Output the (x, y) coordinate of the center of the cell containing the given text.  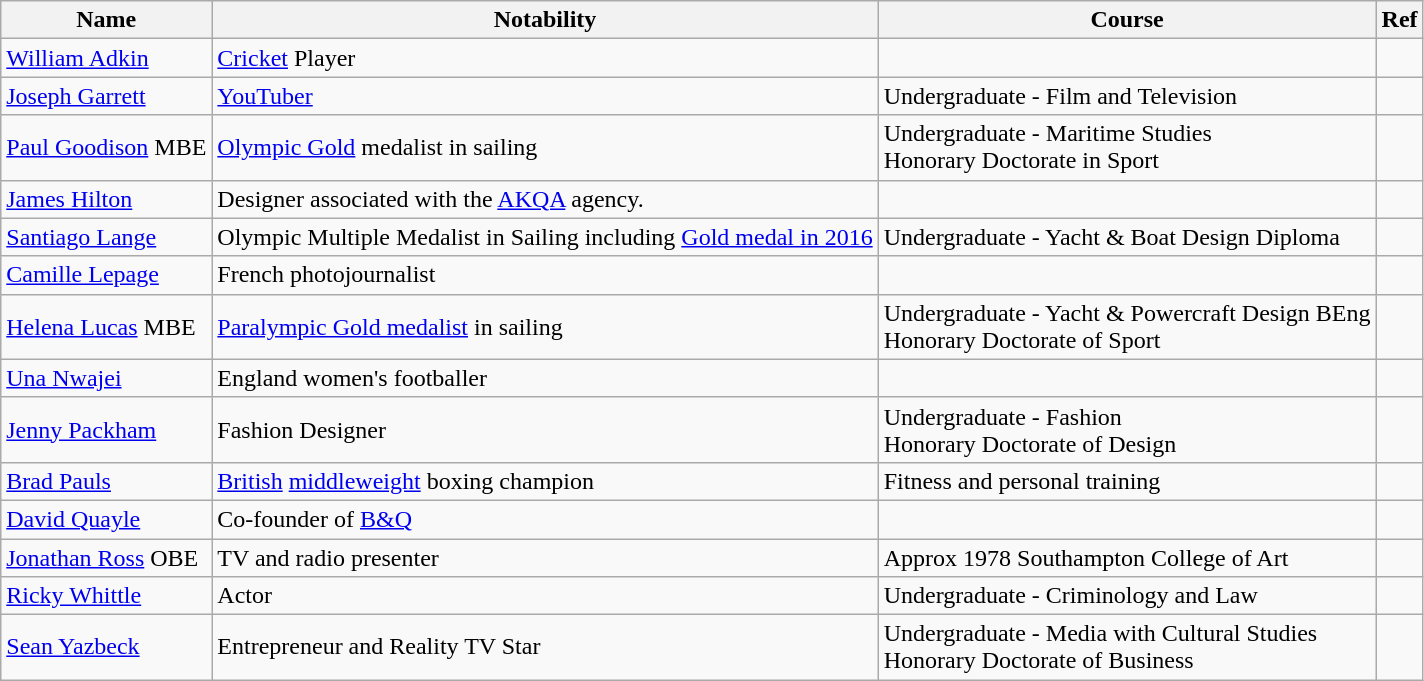
Actor (545, 596)
Sean Yazbeck (106, 648)
Course (1127, 20)
Notability (545, 20)
Fashion Designer (545, 430)
Fitness and personal training (1127, 481)
Undergraduate - Yacht & Powercraft Design BEng Honorary Doctorate of Sport (1127, 326)
Cricket Player (545, 58)
Brad Pauls (106, 481)
Paul Goodison MBE (106, 148)
Undergraduate - Yacht & Boat Design Diploma (1127, 237)
Una Nwajei (106, 378)
Santiago Lange (106, 237)
Ricky Whittle (106, 596)
Undergraduate - Maritime StudiesHonorary Doctorate in Sport (1127, 148)
England women's footballer (545, 378)
David Quayle (106, 519)
Ref (1400, 20)
Olympic Multiple Medalist in Sailing including Gold medal in 2016 (545, 237)
Camille Lepage (106, 275)
William Adkin (106, 58)
Approx 1978 Southampton College of Art (1127, 557)
Helena Lucas MBE (106, 326)
French photojournalist (545, 275)
Co-founder of B&Q (545, 519)
Olympic Gold medalist in sailing (545, 148)
Undergraduate - FashionHonorary Doctorate of Design (1127, 430)
Designer associated with the AKQA agency. (545, 199)
Undergraduate - Media with Cultural StudiesHonorary Doctorate of Business (1127, 648)
British middleweight boxing champion (545, 481)
Jenny Packham (106, 430)
TV and radio presenter (545, 557)
YouTuber (545, 96)
Jonathan Ross OBE (106, 557)
Joseph Garrett (106, 96)
Entrepreneur and Reality TV Star (545, 648)
Undergraduate - Criminology and Law (1127, 596)
Undergraduate - Film and Television (1127, 96)
Paralympic Gold medalist in sailing (545, 326)
Name (106, 20)
James Hilton (106, 199)
